Detect which cell encompasses the target text, then output its (x, y) center coordinate. 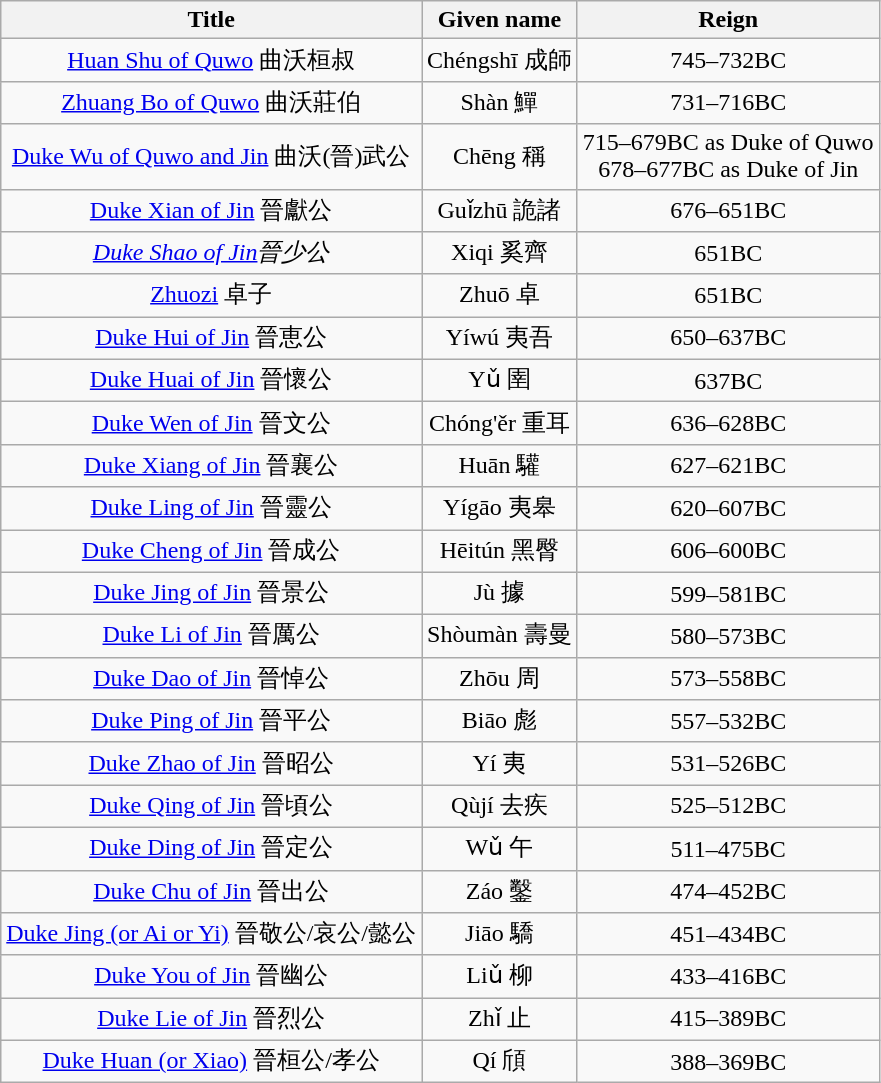
Yíwú 夷吾 (500, 338)
Huān 驩 (500, 466)
Duke Lie of Jin 晉烈公 (212, 1020)
Jù 據 (500, 594)
Duke Dao of Jin 晉悼公 (212, 678)
Duke Huai of Jin 晉懷公 (212, 380)
573–558BC (728, 678)
531–526BC (728, 764)
Duke Qing of Jin 晉頃公 (212, 806)
745–732BC (728, 60)
415–389BC (728, 1020)
Chóng'ěr 重耳 (500, 424)
433–416BC (728, 976)
Liǔ 柳 (500, 976)
Duke Ping of Jin 晉平公 (212, 722)
Duke Hui of Jin 晉恵公 (212, 338)
474–452BC (728, 892)
Title (212, 20)
637BC (728, 380)
Yǔ 圉 (500, 380)
636–628BC (728, 424)
Chēng 稱 (500, 156)
Duke Ding of Jin 晉定公 (212, 848)
Yígāo 夷皋 (500, 508)
Guǐzhū 詭諸 (500, 210)
Given name (500, 20)
Xiqi 奚齊 (500, 254)
580–573BC (728, 636)
Duke Wen of Jin 晉文公 (212, 424)
Hēitún 黑臀 (500, 552)
Chéngshī 成師 (500, 60)
Qí 頎 (500, 1062)
Duke Zhao of Jin 晉昭公 (212, 764)
Jiāo 驕 (500, 934)
606–600BC (728, 552)
388–369BC (728, 1062)
Duke Huan (or Xiao) 晉桓公/孝公 (212, 1062)
731–716BC (728, 102)
Zhuō 卓 (500, 296)
599–581BC (728, 594)
525–512BC (728, 806)
Duke Xiang of Jin 晉襄公 (212, 466)
Duke Li of Jin 晉厲公 (212, 636)
Duke Xian of Jin 晉獻公 (212, 210)
650–637BC (728, 338)
557–532BC (728, 722)
Yí 夷 (500, 764)
Duke Chu of Jin 晉出公 (212, 892)
Zhǐ 止 (500, 1020)
Duke Shao of Jin晉少公 (212, 254)
451–434BC (728, 934)
Zhōu 周 (500, 678)
620–607BC (728, 508)
Záo 鑿 (500, 892)
715–679BC as Duke of Quwo678–677BC as Duke of Jin (728, 156)
Duke Cheng of Jin 晉成公 (212, 552)
Zhuang Bo of Quwo 曲沃莊伯 (212, 102)
676–651BC (728, 210)
Duke You of Jin 晉幽公 (212, 976)
Duke Wu of Quwo and Jin 曲沃(晉)武公 (212, 156)
Duke Ling of Jin 晉靈公 (212, 508)
Shòumàn 壽曼 (500, 636)
627–621BC (728, 466)
Reign (728, 20)
Huan Shu of Quwo 曲沃桓叔 (212, 60)
Shàn 鱓 (500, 102)
Wǔ 午 (500, 848)
Qùjí 去疾 (500, 806)
Biāo 彪 (500, 722)
Duke Jing (or Ai or Yi) 晉敬公/哀公/懿公 (212, 934)
Duke Jing of Jin 晉景公 (212, 594)
511–475BC (728, 848)
Zhuozi 卓子 (212, 296)
